Identify which cell holds the provided text, then report its [x, y] central coordinate. 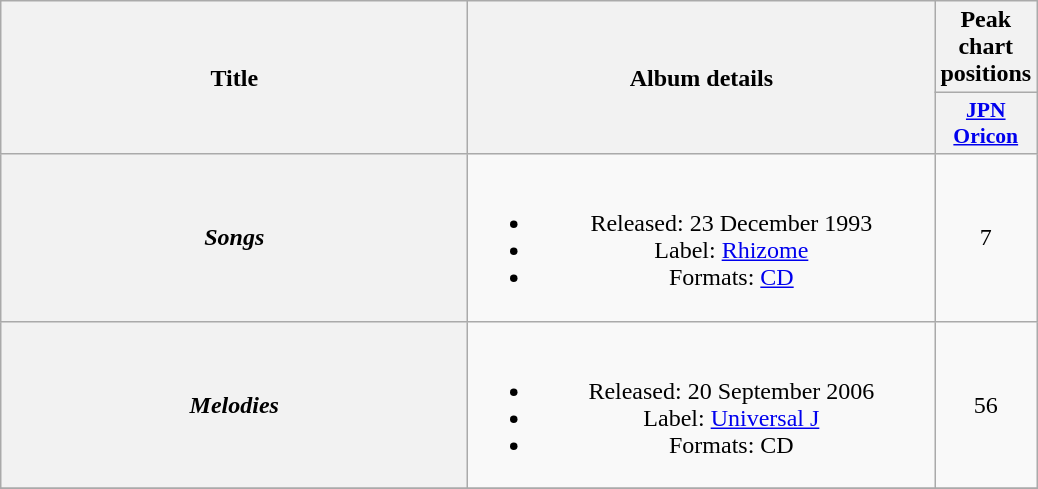
7 [986, 238]
Album details [702, 78]
Released: 23 December 1993Label: RhizomeFormats: CD [702, 238]
Title [234, 78]
Songs [234, 238]
Peak chart positions [986, 47]
56 [986, 404]
JPNOricon [986, 124]
Released: 20 September 2006Label: Universal JFormats: CD [702, 404]
Melodies [234, 404]
